Scan for the cell matching the given text and deliver its (X, Y) coordinate at center. 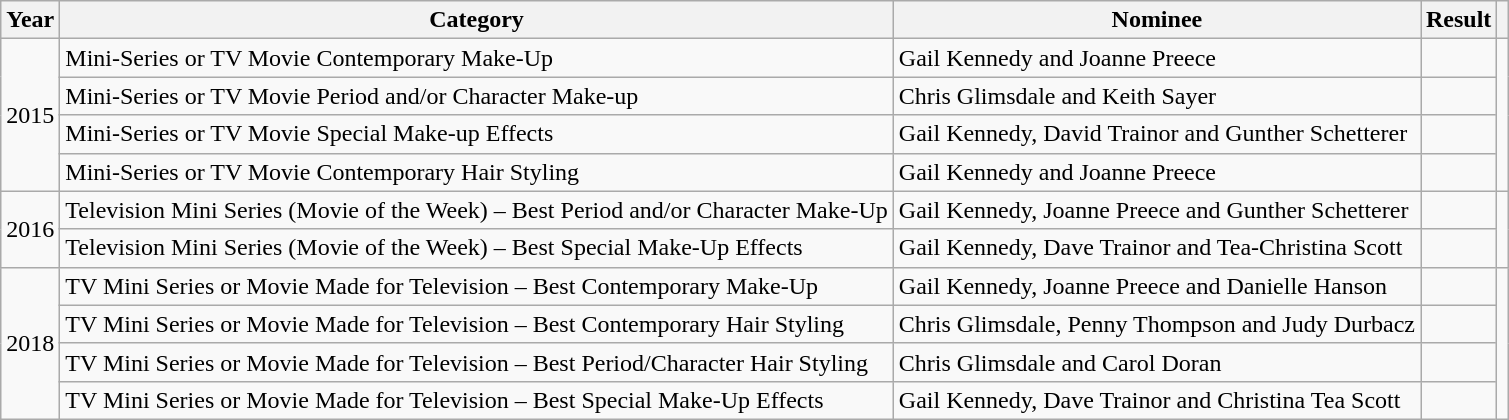
2016 (30, 229)
Year (30, 20)
Television Mini Series (Movie of the Week) – Best Period and/or Character Make-Up (476, 210)
Gail Kennedy, Joanne Preece and Danielle Hanson (1156, 286)
Mini-Series or TV Movie Contemporary Make-Up (476, 58)
TV Mini Series or Movie Made for Television – Best Contemporary Hair Styling (476, 324)
Category (476, 20)
Chris Glimsdale and Carol Doran (1156, 362)
Gail Kennedy, Dave Trainor and Tea-Christina Scott (1156, 248)
Mini-Series or TV Movie Special Make-up Effects (476, 134)
Television Mini Series (Movie of the Week) – Best Special Make-Up Effects (476, 248)
TV Mini Series or Movie Made for Television – Best Period/Character Hair Styling (476, 362)
Mini-Series or TV Movie Period and/or Character Make-up (476, 96)
Nominee (1156, 20)
Gail Kennedy, Dave Trainor and Christina Tea Scott (1156, 400)
Gail Kennedy, Joanne Preece and Gunther Schetterer (1156, 210)
Gail Kennedy, David Trainor and Gunther Schetterer (1156, 134)
TV Mini Series or Movie Made for Television – Best Special Make-Up Effects (476, 400)
2015 (30, 115)
Chris Glimsdale and Keith Sayer (1156, 96)
2018 (30, 343)
Chris Glimsdale, Penny Thompson and Judy Durbacz (1156, 324)
Result (1458, 20)
TV Mini Series or Movie Made for Television – Best Contemporary Make-Up (476, 286)
Mini-Series or TV Movie Contemporary Hair Styling (476, 172)
